Provide the (x, y) coordinate of the cell's center where the given text is located.  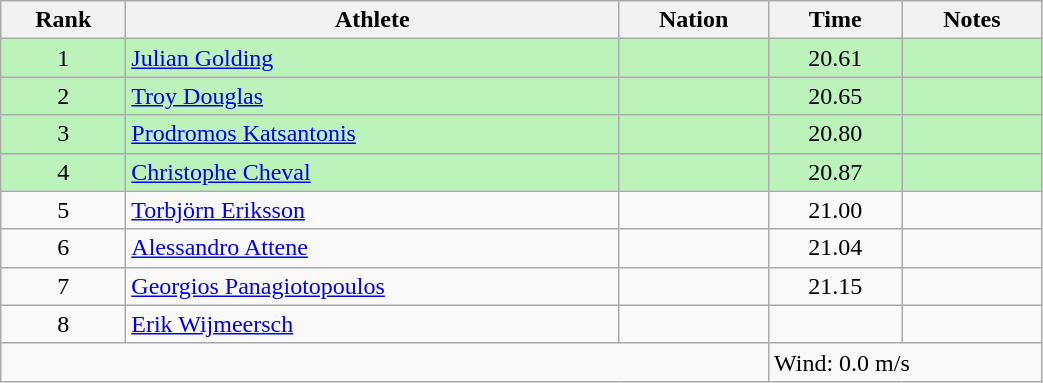
1 (64, 58)
Julian Golding (372, 58)
3 (64, 134)
20.65 (836, 96)
20.80 (836, 134)
Christophe Cheval (372, 172)
7 (64, 286)
Erik Wijmeersch (372, 324)
Wind: 0.0 m/s (906, 362)
5 (64, 210)
4 (64, 172)
Alessandro Attene (372, 248)
21.15 (836, 286)
6 (64, 248)
20.61 (836, 58)
Time (836, 20)
21.00 (836, 210)
Troy Douglas (372, 96)
Torbjörn Eriksson (372, 210)
2 (64, 96)
Prodromos Katsantonis (372, 134)
21.04 (836, 248)
8 (64, 324)
Georgios Panagiotopoulos (372, 286)
Nation (694, 20)
Notes (972, 20)
Athlete (372, 20)
Rank (64, 20)
20.87 (836, 172)
